Capture the cell that displays the provided text and extract its [X, Y] central coordinate. 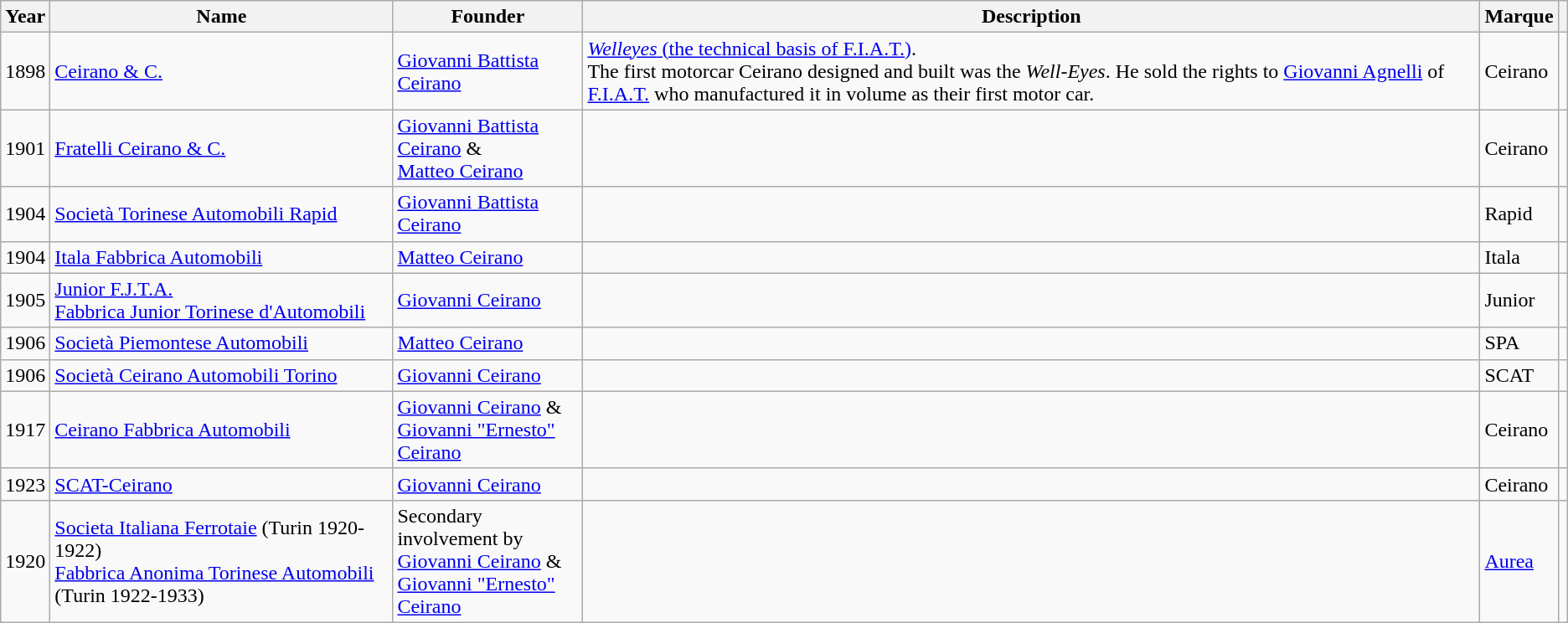
Società Piemontese Automobili [221, 343]
Year [25, 17]
Junior [1519, 300]
Ceirano & C. [221, 71]
1905 [25, 300]
Secondary involvement by Giovanni Ceirano &Giovanni "Ernesto" Ceirano [487, 561]
SCAT [1519, 375]
Rapid [1519, 214]
Marque [1519, 17]
Name [221, 17]
Giovanni Ceirano &Giovanni "Ernesto" Ceirano [487, 430]
Itala [1519, 257]
1920 [25, 561]
Itala Fabbrica Automobili [221, 257]
Ceirano Fabbrica Automobili [221, 430]
Junior F.J.T.A.Fabbrica Junior Torinese d'Automobili [221, 300]
1923 [25, 484]
1898 [25, 71]
Aurea [1519, 561]
Fratelli Ceirano & C. [221, 148]
Description [1032, 17]
Societa Italiana Ferrotaie (Turin 1920-1922)Fabbrica Anonima Torinese Automobili (Turin 1922-1933) [221, 561]
Società Torinese Automobili Rapid [221, 214]
Giovanni Battista Ceirano & Matteo Ceirano [487, 148]
1917 [25, 430]
Founder [487, 17]
SCAT-Ceirano [221, 484]
1901 [25, 148]
Società Ceirano Automobili Torino [221, 375]
SPA [1519, 343]
